Pinpoint the cell where the given text exists, returning its (X, Y) midpoint coordinate. 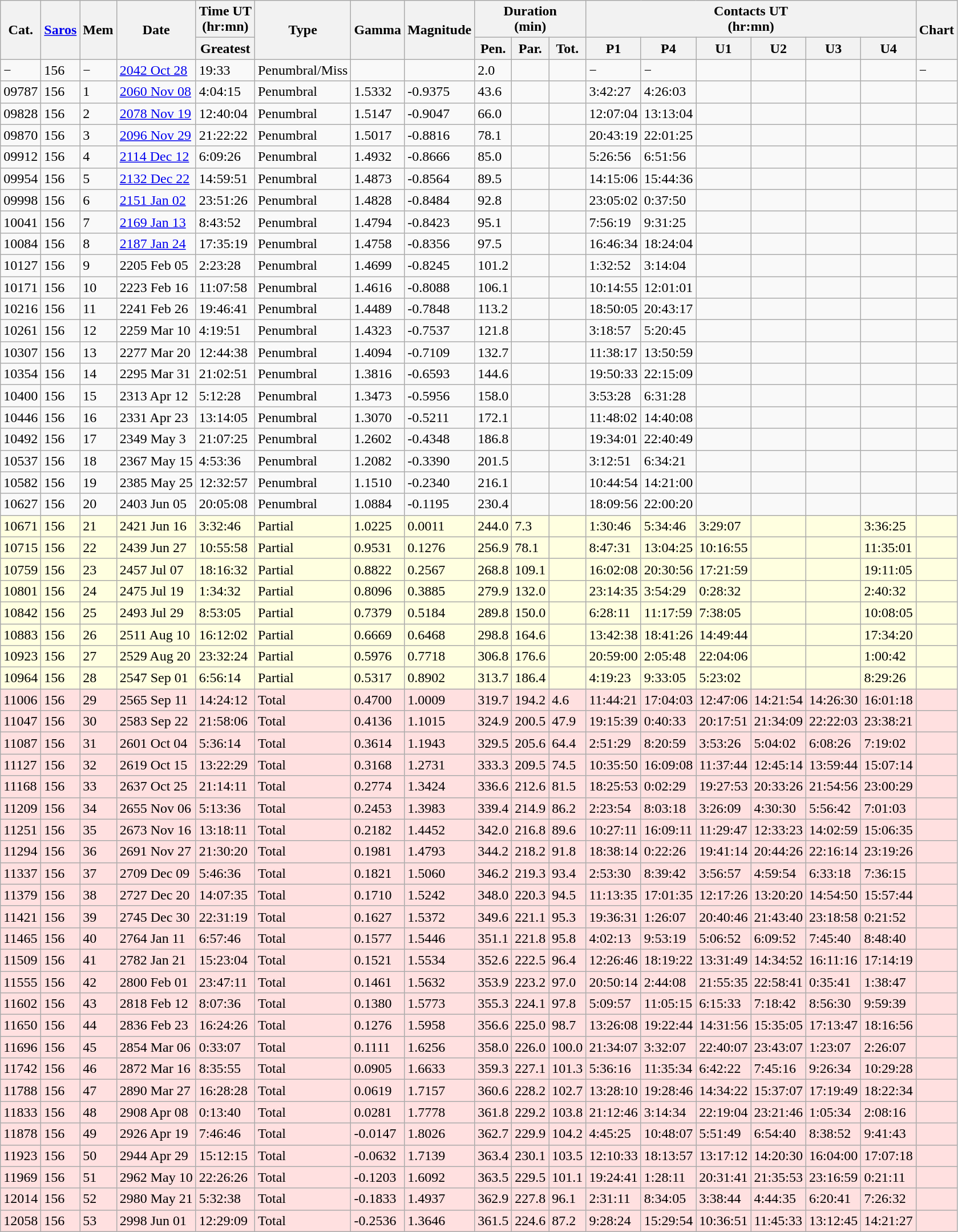
1.5632 (439, 982)
21:07:25 (225, 439)
15:29:54 (668, 1221)
33 (98, 787)
244.0 (493, 526)
3:32:46 (225, 526)
22:40:07 (723, 1047)
2655 Nov 06 (156, 808)
10:27:11 (613, 830)
10400 (21, 396)
20:30:56 (668, 569)
Date (156, 30)
8:38:52 (833, 1134)
12:45:14 (778, 765)
11421 (21, 917)
2800 Feb 01 (156, 982)
1.0884 (378, 504)
51 (98, 1177)
216.8 (531, 830)
6:56:14 (225, 678)
13:22:29 (225, 765)
2962 May 10 (156, 1177)
11650 (21, 1026)
5:12:28 (225, 396)
93.4 (567, 873)
6:34:21 (668, 461)
11:37:44 (723, 765)
22:15:09 (668, 374)
U2 (778, 48)
8:56:30 (833, 1004)
200.5 (531, 722)
1.2602 (378, 439)
1.4489 (378, 309)
2259 Mar 10 (156, 331)
10446 (21, 418)
22:40:49 (668, 439)
98.7 (567, 1026)
3:29:07 (723, 526)
11:05:15 (668, 1004)
20 (98, 504)
11251 (21, 830)
18:24:04 (668, 244)
0.1627 (378, 917)
3:53:28 (613, 396)
3:14:34 (668, 1112)
15:06:35 (888, 830)
13:31:49 (723, 960)
6:51:56 (668, 157)
47.9 (567, 722)
2619 Oct 15 (156, 765)
342.0 (493, 830)
16:09:11 (668, 830)
-0.8564 (439, 179)
21:43:40 (778, 917)
2295 Mar 31 (156, 374)
12:33:23 (778, 830)
1.4937 (439, 1199)
0.6669 (378, 635)
18:50:05 (613, 309)
1:28:11 (668, 1177)
6 (98, 200)
23:21:46 (778, 1112)
-0.8356 (439, 244)
2583 Sep 22 (156, 722)
10:35:50 (613, 765)
20:31:41 (723, 1177)
2439 Jun 27 (156, 548)
P4 (668, 48)
360.6 (493, 1091)
361.5 (493, 1221)
101.2 (493, 265)
1.0225 (378, 526)
289.8 (493, 613)
13:04:25 (668, 548)
339.4 (493, 808)
4:59:54 (778, 873)
9:59:39 (888, 1004)
3:18:57 (613, 331)
31 (98, 743)
18:22:34 (888, 1091)
4:19:23 (613, 678)
5:09:57 (613, 1004)
11696 (21, 1047)
0:22:26 (668, 852)
2042 Oct 28 (156, 70)
10537 (21, 461)
313.7 (493, 678)
0.1710 (378, 895)
5:04:02 (778, 743)
19:15:39 (613, 722)
11555 (21, 982)
16:28:28 (225, 1091)
221.1 (531, 917)
09787 (21, 92)
5:36:14 (225, 743)
16:02:08 (613, 569)
1.7157 (439, 1091)
172.1 (493, 418)
7:18:42 (778, 1004)
2:40:32 (888, 591)
-0.1203 (378, 1177)
-0.0147 (378, 1134)
86.2 (567, 808)
14:59:51 (225, 179)
34 (98, 808)
11:48:02 (613, 418)
12:26:46 (613, 960)
15:35:05 (778, 1026)
0.6468 (439, 635)
7:26:32 (888, 1199)
8:35:55 (225, 1069)
101.1 (567, 1177)
359.3 (493, 1069)
27 (98, 656)
0:21:11 (888, 1177)
6:42:22 (723, 1069)
10261 (21, 331)
2908 Apr 08 (156, 1112)
0.8822 (378, 569)
319.7 (493, 700)
0:21:52 (888, 917)
9:28:24 (613, 1221)
26 (98, 635)
2421 Jun 16 (156, 526)
219.3 (531, 873)
43 (98, 1004)
23:38:21 (888, 722)
85.0 (493, 157)
Par. (531, 48)
18:25:53 (613, 787)
91.8 (567, 852)
8:29:26 (888, 678)
2565 Sep 11 (156, 700)
20:33:26 (778, 787)
344.2 (493, 852)
21 (98, 526)
104.2 (567, 1134)
1.3646 (439, 1221)
279.9 (493, 591)
11:38:17 (613, 352)
42 (98, 982)
0:37:50 (668, 200)
47 (98, 1091)
0.3614 (378, 743)
4:04:15 (225, 92)
21:58:06 (225, 722)
11:35:01 (888, 548)
97.8 (567, 1004)
89.5 (493, 179)
4:30:30 (778, 808)
0.1111 (378, 1047)
23:16:59 (833, 1177)
7:45:40 (833, 938)
-0.1833 (378, 1199)
358.0 (493, 1047)
164.6 (531, 635)
10:16:55 (723, 548)
1:32:52 (613, 265)
21:14:11 (225, 787)
11 (98, 309)
22:31:19 (225, 917)
4.6 (567, 700)
11127 (21, 765)
10671 (21, 526)
1.2082 (378, 461)
21:30:20 (225, 852)
11:17:59 (668, 613)
24 (98, 591)
3:14:04 (668, 265)
23:19:26 (888, 852)
11294 (21, 852)
Saros (60, 30)
10 (98, 287)
6:15:33 (723, 1004)
19:11:05 (888, 569)
2 (98, 114)
21:22:22 (225, 135)
158.0 (493, 396)
0.8902 (439, 678)
2818 Feb 12 (156, 1004)
17:34:20 (888, 635)
-0.5956 (439, 396)
20:05:08 (225, 504)
1.5773 (439, 1004)
Time UT(hr:mn) (225, 19)
11878 (21, 1134)
1:00:42 (888, 656)
2:31:11 (613, 1199)
2529 Aug 20 (156, 656)
9:26:34 (833, 1069)
17:13:47 (833, 1026)
7:38:05 (723, 613)
97.5 (493, 244)
15:44:36 (668, 179)
201.5 (493, 461)
3:56:57 (723, 873)
17:04:03 (668, 700)
103.8 (567, 1112)
10:48:07 (668, 1134)
09954 (21, 179)
19:27:53 (723, 787)
1:38:47 (888, 982)
5 (98, 179)
15 (98, 396)
2:08:16 (888, 1112)
8:39:42 (668, 873)
14:21:00 (668, 483)
3:26:09 (723, 808)
3:54:29 (668, 591)
144.6 (493, 374)
363.4 (493, 1156)
2:23:28 (225, 265)
11969 (21, 1177)
1.7778 (439, 1112)
0.4136 (378, 722)
41 (98, 960)
11:35:34 (668, 1069)
1.5446 (439, 938)
100.0 (567, 1047)
14:15:06 (613, 179)
44 (98, 1026)
0.2182 (378, 830)
13:59:44 (833, 765)
106.1 (493, 287)
348.0 (493, 895)
113.2 (493, 309)
4 (98, 157)
8:03:18 (668, 808)
17:19:49 (833, 1091)
4:02:13 (613, 938)
109.1 (531, 569)
1 (98, 92)
15:57:44 (888, 895)
230.1 (531, 1156)
0:33:07 (225, 1047)
4:19:51 (225, 331)
0.1821 (378, 873)
216.1 (493, 483)
1.5017 (378, 135)
19:50:33 (613, 374)
14:34:22 (723, 1091)
5:23:02 (723, 678)
351.1 (493, 938)
32 (98, 765)
0.5976 (378, 656)
356.6 (493, 1026)
14:40:08 (668, 418)
1.4873 (378, 179)
20:43:17 (668, 309)
7:56:19 (613, 222)
0.2453 (378, 808)
18:41:26 (668, 635)
21:02:51 (225, 374)
19:33 (225, 70)
19:41:14 (723, 852)
10:55:58 (225, 548)
1.4758 (378, 244)
1.3070 (378, 418)
12:47:06 (723, 700)
1.3816 (378, 374)
21:54:56 (833, 787)
2096 Nov 29 (156, 135)
209.5 (531, 765)
0.4700 (378, 700)
11509 (21, 960)
1:05:34 (833, 1112)
29 (98, 700)
22:26:26 (225, 1177)
95.1 (493, 222)
-0.5211 (439, 418)
10:08:05 (888, 613)
12:40:04 (225, 114)
0.5184 (439, 613)
22 (98, 548)
1.2731 (439, 765)
21:55:35 (723, 982)
6:54:40 (778, 1134)
39 (98, 917)
19:24:41 (613, 1177)
0.3885 (439, 591)
-0.8423 (439, 222)
227.1 (531, 1069)
223.2 (531, 982)
4:53:36 (225, 461)
12:01:01 (668, 287)
-0.8816 (439, 135)
2673 Nov 16 (156, 830)
10:36:51 (723, 1221)
12:07:04 (613, 114)
-0.1195 (439, 504)
10492 (21, 439)
14:34:52 (778, 960)
2:53:30 (613, 873)
361.8 (493, 1112)
0:02:29 (668, 787)
20:17:51 (723, 722)
7 (98, 222)
2313 Apr 12 (156, 396)
0.9531 (378, 548)
8:43:52 (225, 222)
12:44:38 (225, 352)
14:31:56 (723, 1026)
35 (98, 830)
9 (98, 265)
2223 Feb 16 (156, 287)
11379 (21, 895)
6:20:41 (833, 1199)
17:01:35 (668, 895)
3:42:27 (613, 92)
2782 Jan 21 (156, 960)
6:08:26 (833, 743)
11337 (21, 873)
20:50:14 (613, 982)
2331 Apr 23 (156, 418)
30 (98, 722)
5:34:46 (668, 526)
09998 (21, 200)
11168 (21, 787)
13:50:59 (668, 352)
132.0 (531, 591)
13:20:20 (778, 895)
10842 (21, 613)
13:28:10 (613, 1091)
14:07:35 (225, 895)
10307 (21, 352)
0.1981 (378, 852)
9:41:43 (888, 1134)
U4 (888, 48)
10582 (21, 483)
10041 (21, 222)
186.4 (531, 678)
16:04:00 (833, 1156)
1.5332 (378, 92)
-0.8088 (439, 287)
2872 Mar 16 (156, 1069)
17:21:59 (723, 569)
2727 Dec 20 (156, 895)
37 (98, 873)
324.9 (493, 722)
2926 Apr 19 (156, 1134)
1.3473 (378, 396)
49 (98, 1134)
Magnitude (439, 30)
229.9 (531, 1134)
2764 Jan 11 (156, 938)
336.6 (493, 787)
12058 (21, 1221)
-0.7109 (439, 352)
5:46:36 (225, 873)
9:53:19 (668, 938)
1.1015 (439, 722)
-0.8245 (439, 265)
20:44:26 (778, 852)
2349 May 3 (156, 439)
1.3424 (439, 787)
2078 Nov 19 (156, 114)
3:32:07 (668, 1047)
1.4794 (378, 222)
220.3 (531, 895)
10:14:55 (613, 287)
97.0 (567, 982)
2691 Nov 27 (156, 852)
1:34:32 (225, 591)
-0.8484 (439, 200)
2475 Jul 19 (156, 591)
0.1461 (378, 982)
0.7718 (439, 656)
2385 May 25 (156, 483)
10759 (21, 569)
2836 Feb 23 (156, 1026)
15:23:04 (225, 960)
-0.6593 (439, 374)
2637 Oct 25 (156, 787)
121.8 (493, 331)
-0.2536 (378, 1221)
2060 Nov 08 (156, 92)
Tot. (567, 48)
11742 (21, 1069)
2709 Dec 09 (156, 873)
3:53:26 (723, 743)
18:38:14 (613, 852)
346.2 (493, 873)
17 (98, 439)
40 (98, 938)
2511 Aug 10 (156, 635)
14:02:59 (833, 830)
268.8 (493, 569)
5:36:16 (613, 1069)
0.0905 (378, 1069)
7:19:02 (888, 743)
0:35:41 (833, 982)
0.1521 (378, 960)
95.8 (567, 938)
1.1943 (439, 743)
150.0 (531, 613)
1.0009 (439, 700)
10627 (21, 504)
1.4793 (439, 852)
6:33:18 (833, 873)
Cat. (21, 30)
46 (98, 1069)
89.6 (567, 830)
227.8 (531, 1199)
1.7139 (439, 1156)
205.6 (531, 743)
2:05:48 (668, 656)
6:31:28 (668, 396)
4:45:25 (613, 1134)
Duration(min) (531, 19)
1.3983 (439, 808)
12 (98, 331)
355.3 (493, 1004)
15:12:15 (225, 1156)
14:54:50 (833, 895)
10171 (21, 287)
8 (98, 244)
2.0 (493, 70)
2854 Mar 06 (156, 1047)
224.6 (531, 1221)
81.5 (567, 787)
14:26:30 (833, 700)
10127 (21, 265)
362.7 (493, 1134)
21:12:46 (613, 1112)
11047 (21, 722)
10715 (21, 548)
18:09:56 (613, 504)
214.9 (531, 808)
2980 May 21 (156, 1199)
13:13:04 (668, 114)
7:01:03 (888, 808)
96.1 (567, 1199)
229.2 (531, 1112)
20:40:46 (723, 917)
-0.9375 (439, 92)
0.0619 (378, 1091)
2205 Feb 05 (156, 265)
2151 Jan 02 (156, 200)
19:36:31 (613, 917)
09912 (21, 157)
23:47:11 (225, 982)
11:07:58 (225, 287)
0.2567 (439, 569)
352.6 (493, 960)
14 (98, 374)
09870 (21, 135)
7.3 (531, 526)
17:14:19 (888, 960)
1.5958 (439, 1026)
6:09:52 (778, 938)
38 (98, 895)
11006 (21, 700)
Greatest (225, 48)
64.4 (567, 743)
186.8 (493, 439)
Type (302, 30)
36 (98, 852)
95.3 (567, 917)
11923 (21, 1156)
12:32:57 (225, 483)
224.1 (531, 1004)
U1 (723, 48)
2:51:29 (613, 743)
256.9 (493, 548)
16:09:08 (668, 765)
2493 Jul 29 (156, 613)
1.5534 (439, 960)
2132 Dec 22 (156, 179)
16:46:34 (613, 244)
222.5 (531, 960)
3:36:25 (888, 526)
1.6633 (439, 1069)
2241 Feb 26 (156, 309)
45 (98, 1047)
-0.8666 (439, 157)
6:57:46 (225, 938)
21:34:07 (613, 1047)
20:59:00 (613, 656)
25 (98, 613)
0.0281 (378, 1112)
23:43:07 (778, 1047)
1.5372 (439, 917)
16 (98, 418)
132.7 (493, 352)
16:01:18 (888, 700)
Mem (98, 30)
7:36:15 (888, 873)
0.2774 (378, 787)
3 (98, 135)
8:34:05 (668, 1199)
23:00:29 (888, 787)
2890 Mar 27 (156, 1091)
14:21:54 (778, 700)
13:18:11 (225, 830)
10801 (21, 591)
212.6 (531, 787)
19 (98, 483)
3:12:51 (613, 461)
1.1510 (378, 483)
22:01:25 (668, 135)
2:44:08 (668, 982)
8:48:40 (888, 938)
13:14:05 (225, 418)
92.8 (493, 200)
1.5060 (439, 873)
1.4699 (378, 265)
11465 (21, 938)
4:44:35 (778, 1199)
0.1380 (378, 1004)
22:19:04 (723, 1112)
21:35:53 (778, 1177)
17:07:18 (888, 1156)
10923 (21, 656)
23:32:24 (225, 656)
18:16:56 (888, 1026)
5:32:38 (225, 1199)
5:20:45 (668, 331)
5:06:52 (723, 938)
1.4828 (378, 200)
4:26:03 (668, 92)
16:11:16 (833, 960)
-0.4348 (439, 439)
5:13:36 (225, 808)
52 (98, 1199)
0.7379 (378, 613)
7:45:16 (778, 1069)
1.4616 (378, 287)
14:21:27 (888, 1221)
Chart (936, 30)
23:51:26 (225, 200)
22:22:03 (833, 722)
-0.0632 (378, 1156)
18 (98, 461)
8:47:31 (613, 548)
20:43:19 (613, 135)
363.5 (493, 1177)
11833 (21, 1112)
2601 Oct 04 (156, 743)
74.5 (567, 765)
23:18:58 (833, 917)
18:13:57 (668, 1156)
53 (98, 1221)
15:37:07 (778, 1091)
12:29:09 (225, 1221)
11:45:33 (778, 1221)
-0.9047 (439, 114)
0:13:40 (225, 1112)
19:34:01 (613, 439)
230.4 (493, 504)
22:04:06 (723, 656)
19:22:44 (668, 1026)
306.8 (493, 656)
362.9 (493, 1199)
218.2 (531, 852)
101.3 (567, 1069)
96.4 (567, 960)
2114 Dec 12 (156, 157)
66.0 (493, 114)
87.2 (567, 1221)
23 (98, 569)
18:16:32 (225, 569)
48 (98, 1112)
8:53:05 (225, 613)
94.5 (567, 895)
P1 (613, 48)
176.6 (531, 656)
1.6092 (439, 1177)
U3 (833, 48)
13:42:38 (613, 635)
333.3 (493, 765)
0.3168 (378, 765)
14:49:44 (723, 635)
Gamma (378, 30)
9:31:25 (668, 222)
1.8026 (439, 1134)
1.4094 (378, 352)
10:44:54 (613, 483)
329.5 (493, 743)
09828 (21, 114)
13 (98, 352)
50 (98, 1156)
2944 Apr 29 (156, 1156)
103.5 (567, 1156)
2403 Jun 05 (156, 504)
0.0011 (439, 526)
2277 Mar 20 (156, 352)
11087 (21, 743)
221.8 (531, 938)
1:23:07 (833, 1047)
5:26:56 (613, 157)
13:17:12 (723, 1156)
-0.2340 (439, 483)
43.6 (493, 92)
6:28:11 (613, 613)
226.0 (531, 1047)
353.9 (493, 982)
28 (98, 678)
10216 (21, 309)
13:26:08 (613, 1026)
11602 (21, 1004)
16:24:26 (225, 1026)
12014 (21, 1199)
23:14:35 (613, 591)
7:46:46 (225, 1134)
14:24:12 (225, 700)
Contacts UT(hr:mn) (751, 19)
0:28:32 (723, 591)
9:33:05 (668, 678)
1.5242 (439, 895)
19:46:41 (225, 309)
1.4932 (378, 157)
225.0 (531, 1026)
17:35:19 (225, 244)
0.8096 (378, 591)
22:00:20 (668, 504)
2998 Jun 01 (156, 1221)
21:34:09 (778, 722)
2:26:07 (888, 1047)
Pen. (493, 48)
15:07:14 (888, 765)
2547 Sep 01 (156, 678)
1.6256 (439, 1047)
1.4452 (439, 830)
2367 May 15 (156, 461)
Penumbral/Miss (302, 70)
18:19:22 (668, 960)
5:51:49 (723, 1134)
2457 Jul 07 (156, 569)
11:13:35 (613, 895)
2169 Jan 13 (156, 222)
-0.3390 (439, 461)
10084 (21, 244)
11:44:21 (613, 700)
12:10:33 (613, 1156)
0:40:33 (668, 722)
10:29:28 (888, 1069)
2:23:54 (613, 808)
11209 (21, 808)
1.4323 (378, 331)
-0.7537 (439, 331)
1.5147 (378, 114)
10964 (21, 678)
349.6 (493, 917)
11:29:47 (723, 830)
102.7 (567, 1091)
12:17:26 (723, 895)
8:07:36 (225, 1004)
2187 Jan 24 (156, 244)
228.2 (531, 1091)
1:26:07 (668, 917)
16:12:02 (225, 635)
1:30:46 (613, 526)
0.5317 (378, 678)
14:20:30 (778, 1156)
23:05:02 (613, 200)
10354 (21, 374)
8:20:59 (668, 743)
229.5 (531, 1177)
11788 (21, 1091)
22:58:41 (778, 982)
0.1577 (378, 938)
298.8 (493, 635)
194.2 (531, 700)
13:12:45 (833, 1221)
10883 (21, 635)
19:28:46 (668, 1091)
6:09:26 (225, 157)
3:38:44 (723, 1199)
2745 Dec 30 (156, 917)
5:56:42 (833, 808)
22:16:14 (833, 852)
-0.7848 (439, 309)
